From the cell containing the given text, extract its center point as [x, y] coordinate. 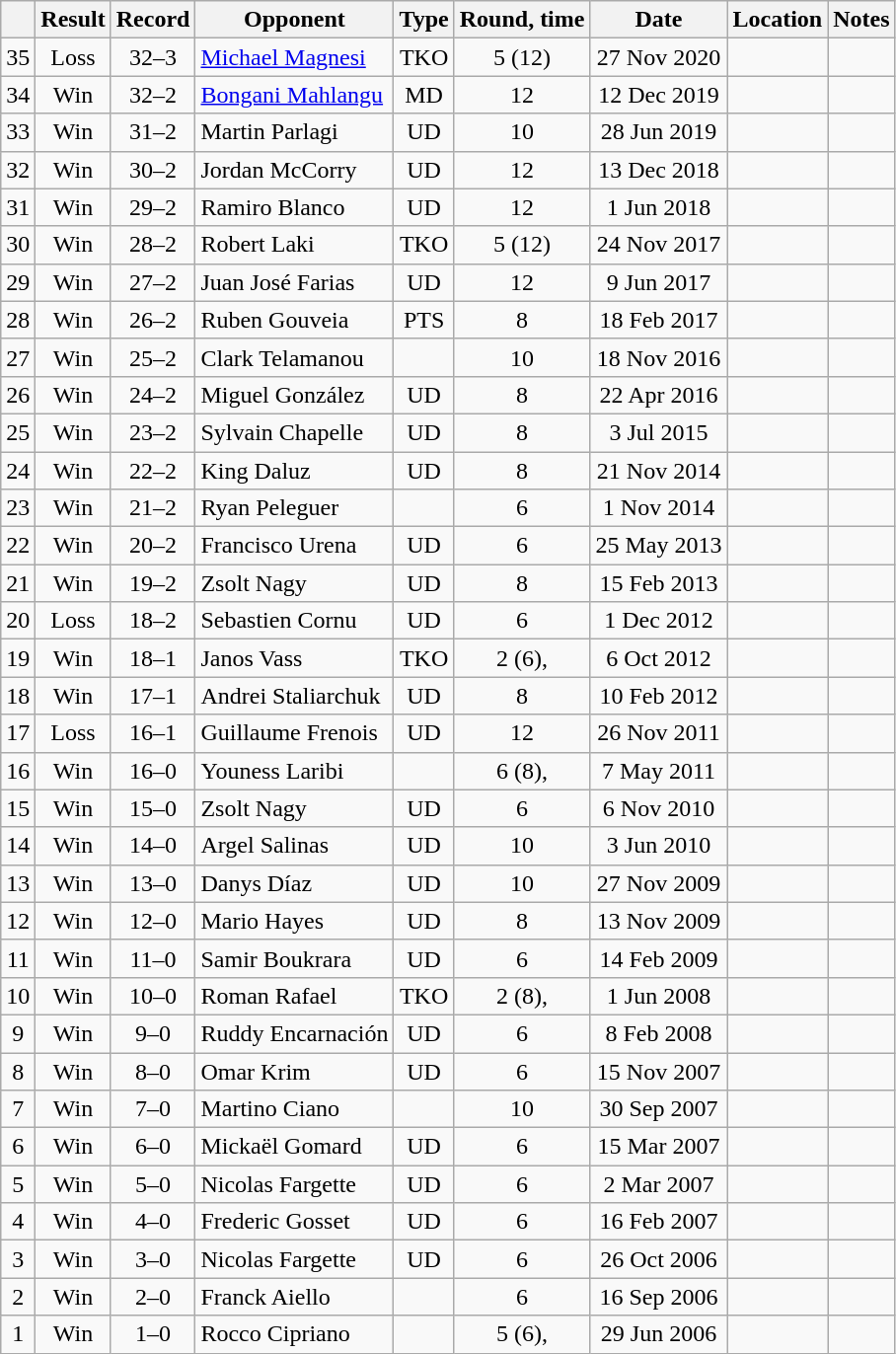
Juan José Farias [294, 282]
33 [18, 132]
7 [18, 1109]
17 [18, 733]
Martin Parlagi [294, 132]
14 [18, 846]
1 [18, 1334]
26–2 [153, 320]
21–2 [153, 508]
28 [18, 320]
Round, time [522, 20]
Type [424, 20]
22 Apr 2016 [659, 395]
26 Nov 2011 [659, 733]
MD [424, 95]
27 Nov 2020 [659, 57]
3 [18, 1259]
29 Jun 2006 [659, 1334]
32 [18, 170]
Bongani Mahlangu [294, 95]
13 [18, 883]
15 Mar 2007 [659, 1147]
30–2 [153, 170]
Record [153, 20]
31–2 [153, 132]
27 [18, 357]
29–2 [153, 207]
20 [18, 621]
4–0 [153, 1222]
30 Sep 2007 [659, 1109]
Franck Aiello [294, 1297]
2 Mar 2007 [659, 1184]
18–1 [153, 658]
32–3 [153, 57]
17–1 [153, 696]
21 Nov 2014 [659, 471]
28–2 [153, 245]
Rocco Cipriano [294, 1334]
12 Dec 2019 [659, 95]
3 Jul 2015 [659, 432]
34 [18, 95]
18–2 [153, 621]
20–2 [153, 546]
Mickaël Gomard [294, 1147]
24–2 [153, 395]
35 [18, 57]
Robert Laki [294, 245]
13–0 [153, 883]
22 [18, 546]
Frederic Gosset [294, 1222]
18 Nov 2016 [659, 357]
9 [18, 1033]
Youness Laribi [294, 771]
7–0 [153, 1109]
32–2 [153, 95]
Omar Krim [294, 1071]
19 [18, 658]
9 Jun 2017 [659, 282]
PTS [424, 320]
Francisco Urena [294, 546]
9–0 [153, 1033]
Ruben Gouveia [294, 320]
14 Feb 2009 [659, 958]
16 Sep 2006 [659, 1297]
5–0 [153, 1184]
26 Oct 2006 [659, 1259]
11 [18, 958]
Clark Telamanou [294, 357]
Result [73, 20]
13 Nov 2009 [659, 921]
2 [18, 1297]
14–0 [153, 846]
16 Feb 2007 [659, 1222]
Opponent [294, 20]
29 [18, 282]
1 Jun 2008 [659, 996]
Sylvain Chapelle [294, 432]
23–2 [153, 432]
13 Dec 2018 [659, 170]
21 [18, 583]
2–0 [153, 1297]
Guillaume Frenois [294, 733]
23 [18, 508]
Ruddy Encarnación [294, 1033]
25 [18, 432]
18 Feb 2017 [659, 320]
1 Dec 2012 [659, 621]
1 Jun 2018 [659, 207]
15 Feb 2013 [659, 583]
Jordan McCorry [294, 170]
Sebastien Cornu [294, 621]
19–2 [153, 583]
Ramiro Blanco [294, 207]
5 (6), [522, 1334]
2 (6), [522, 658]
10 Feb 2012 [659, 696]
6–0 [153, 1147]
Andrei Staliarchuk [294, 696]
25 May 2013 [659, 546]
24 [18, 471]
15 Nov 2007 [659, 1071]
11–0 [153, 958]
1 Nov 2014 [659, 508]
Miguel González [294, 395]
Samir Boukrara [294, 958]
4 [18, 1222]
Location [778, 20]
7 May 2011 [659, 771]
Mario Hayes [294, 921]
12–0 [153, 921]
10–0 [153, 996]
3–0 [153, 1259]
1–0 [153, 1334]
6 Nov 2010 [659, 808]
15 [18, 808]
5 [18, 1184]
6 Oct 2012 [659, 658]
27–2 [153, 282]
27 Nov 2009 [659, 883]
Martino Ciano [294, 1109]
Date [659, 20]
30 [18, 245]
Argel Salinas [294, 846]
Danys Díaz [294, 883]
16 [18, 771]
31 [18, 207]
3 Jun 2010 [659, 846]
8–0 [153, 1071]
Janos Vass [294, 658]
16–0 [153, 771]
15–0 [153, 808]
22–2 [153, 471]
Ryan Peleguer [294, 508]
Roman Rafael [294, 996]
Michael Magnesi [294, 57]
King Daluz [294, 471]
8 Feb 2008 [659, 1033]
Notes [861, 20]
6 (8), [522, 771]
16–1 [153, 733]
18 [18, 696]
26 [18, 395]
28 Jun 2019 [659, 132]
2 (8), [522, 996]
25–2 [153, 357]
24 Nov 2017 [659, 245]
